Scan for the cell matching the given text and deliver its [x, y] coordinate at center. 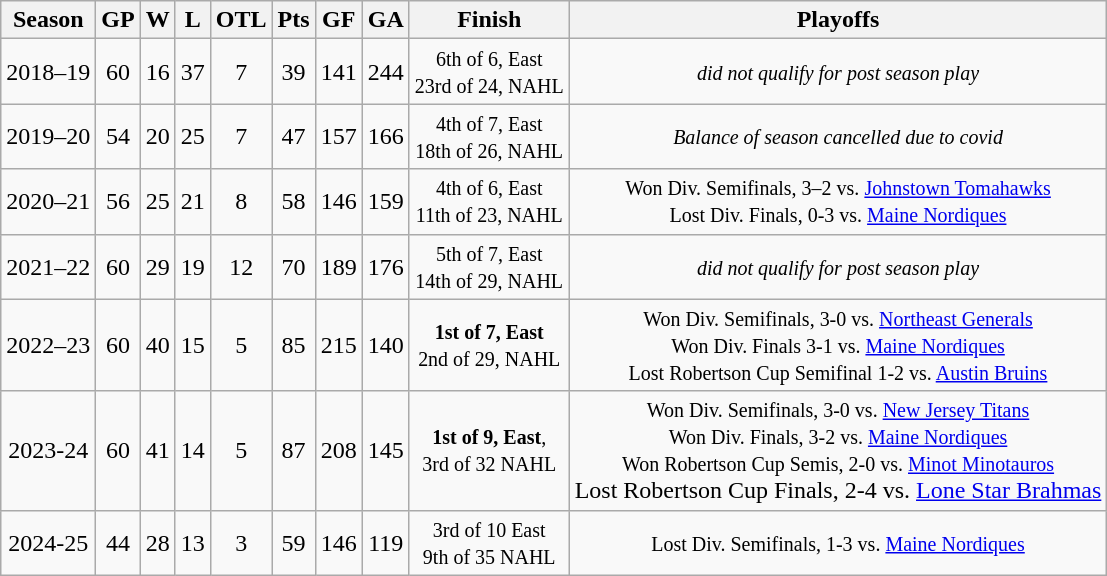
189 [338, 266]
244 [386, 72]
59 [294, 542]
Pts [294, 20]
56 [118, 202]
13 [192, 542]
37 [192, 72]
W [158, 20]
39 [294, 72]
2021–22 [48, 266]
5th of 7, East14th of 29, NAHL [489, 266]
166 [386, 136]
12 [241, 266]
Won Div. Semifinals, 3-0 vs. Northeast GeneralsWon Div. Finals 3-1 vs. Maine NordiquesLost Robertson Cup Semifinal 1-2 vs. Austin Bruins [838, 345]
2019–20 [48, 136]
208 [338, 450]
70 [294, 266]
85 [294, 345]
GP [118, 20]
40 [158, 345]
OTL [241, 20]
141 [338, 72]
4th of 7, East18th of 26, NAHL [489, 136]
L [192, 20]
157 [338, 136]
Finish [489, 20]
Lost Div. Semifinals, 1-3 vs. Maine Nordiques [838, 542]
140 [386, 345]
1st of 9, East, 3rd of 32 NAHL [489, 450]
119 [386, 542]
2020–21 [48, 202]
14 [192, 450]
3 [241, 542]
20 [158, 136]
41 [158, 450]
87 [294, 450]
4th of 6, East11th of 23, NAHL [489, 202]
3rd of 10 East 9th of 35 NAHL [489, 542]
176 [386, 266]
16 [158, 72]
Season [48, 20]
145 [386, 450]
6th of 6, East23rd of 24, NAHL [489, 72]
2022–23 [48, 345]
Won Div. Semifinals, 3–2 vs. Johnstown TomahawksLost Div. Finals, 0-3 vs. Maine Nordiques [838, 202]
29 [158, 266]
GF [338, 20]
1st of 7, East2nd of 29, NAHL [489, 345]
19 [192, 266]
28 [158, 542]
2024-25 [48, 542]
159 [386, 202]
47 [294, 136]
15 [192, 345]
44 [118, 542]
58 [294, 202]
8 [241, 202]
21 [192, 202]
215 [338, 345]
2018–19 [48, 72]
Playoffs [838, 20]
54 [118, 136]
2023-24 [48, 450]
Balance of season cancelled due to covid [838, 136]
GA [386, 20]
